Capture the cell that displays the provided text and extract its (X, Y) central coordinate. 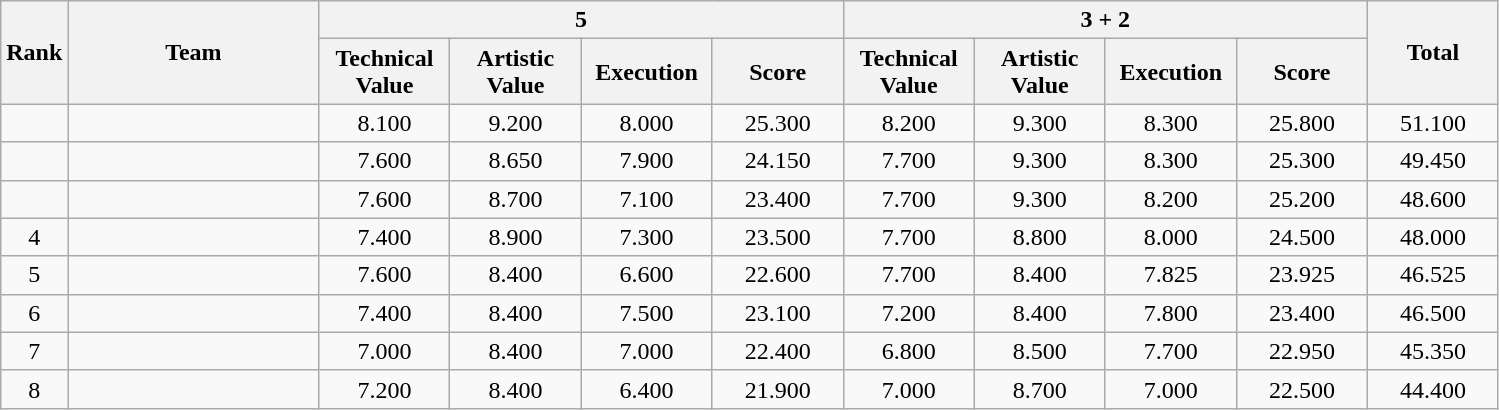
48.600 (1432, 199)
23.100 (778, 313)
25.200 (1302, 199)
8.100 (384, 123)
7.500 (646, 313)
Rank (34, 52)
8.900 (516, 237)
Total (1432, 52)
7.300 (646, 237)
44.400 (1432, 389)
24.500 (1302, 237)
46.525 (1432, 275)
46.500 (1432, 313)
23.925 (1302, 275)
8.800 (1040, 237)
7.800 (1170, 313)
24.150 (778, 161)
48.000 (1432, 237)
8.650 (516, 161)
4 (34, 237)
22.400 (778, 351)
25.800 (1302, 123)
Team (194, 52)
6.600 (646, 275)
8 (34, 389)
21.900 (778, 389)
22.500 (1302, 389)
3 + 2 (1105, 20)
7.900 (646, 161)
6.800 (908, 351)
51.100 (1432, 123)
7.825 (1170, 275)
8.500 (1040, 351)
6 (34, 313)
9.200 (516, 123)
7.100 (646, 199)
45.350 (1432, 351)
22.950 (1302, 351)
23.500 (778, 237)
49.450 (1432, 161)
22.600 (778, 275)
6.400 (646, 389)
7 (34, 351)
